Locate the cell with the specified text and output its (x, y) center coordinate. 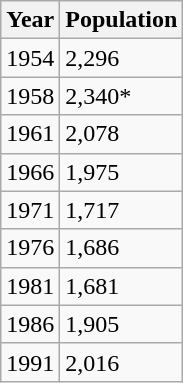
2,016 (122, 362)
1966 (30, 172)
1991 (30, 362)
1971 (30, 210)
1,975 (122, 172)
1,905 (122, 324)
1,717 (122, 210)
1961 (30, 134)
1986 (30, 324)
2,296 (122, 58)
1954 (30, 58)
1,681 (122, 286)
2,340* (122, 96)
1981 (30, 286)
2,078 (122, 134)
1,686 (122, 248)
Population (122, 20)
1976 (30, 248)
1958 (30, 96)
Year (30, 20)
